Extract the (x, y) coordinate from the center of the cell holding the provided text.  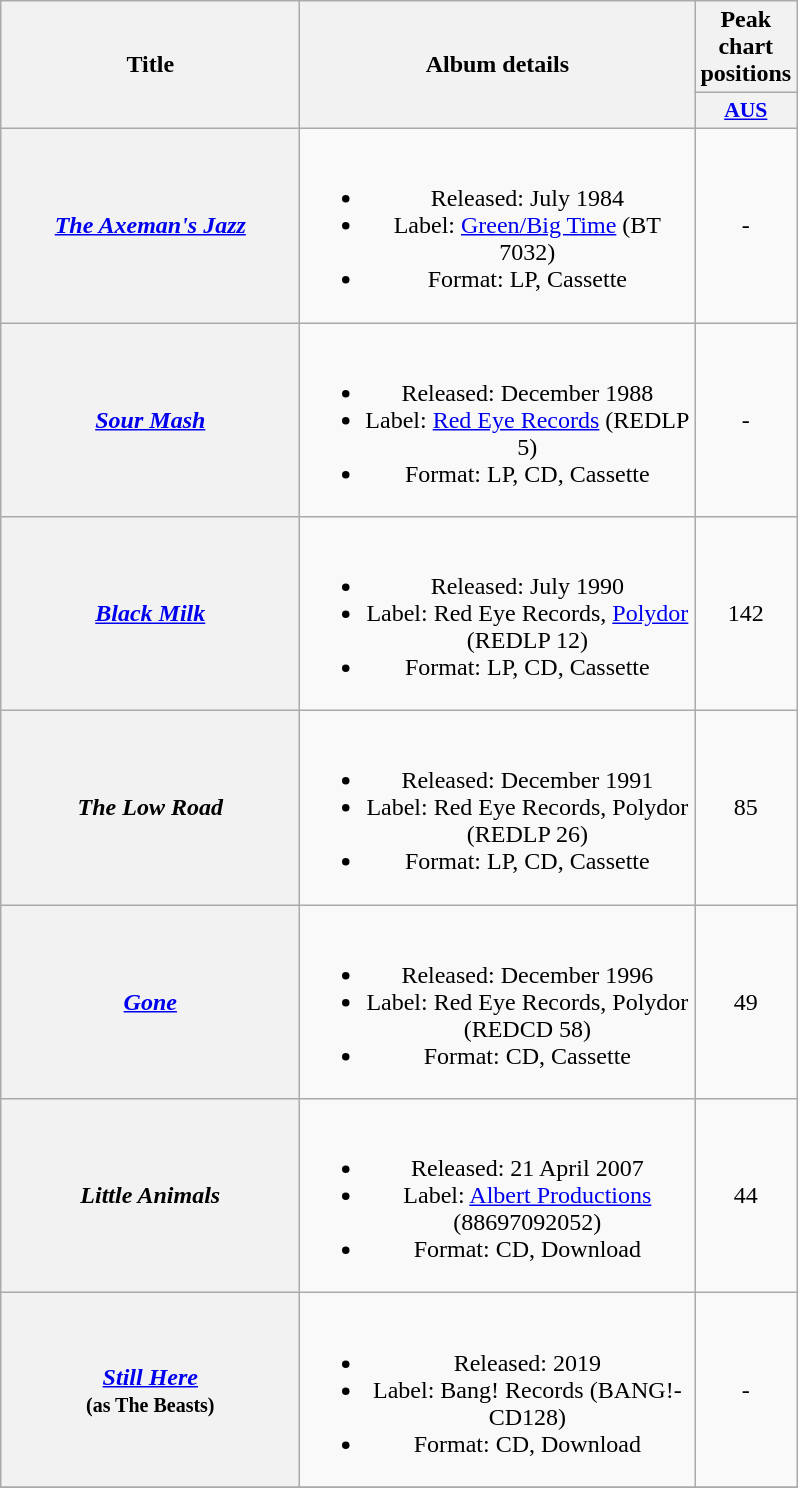
142 (746, 614)
44 (746, 1196)
Released: July 1984Label: Green/Big Time (BT 7032)Format: LP, Cassette (498, 225)
Released: 21 April 2007Label: Albert Productions (88697092052)Format: CD, Download (498, 1196)
Released: December 1996Label: Red Eye Records, Polydor (REDCD 58)Format: CD, Cassette (498, 1002)
AUS (746, 111)
Gone (150, 1002)
Released: December 1991Label: Red Eye Records, Polydor (REDLP 26)Format: LP, CD, Cassette (498, 808)
Little Animals (150, 1196)
Title (150, 65)
The Axeman's Jazz (150, 225)
Album details (498, 65)
Released: December 1988Label: Red Eye Records (REDLP 5)Format: LP, CD, Cassette (498, 419)
Still Here(as The Beasts) (150, 1390)
Released: July 1990Label: Red Eye Records, Polydor (REDLP 12)Format: LP, CD, Cassette (498, 614)
Black Milk (150, 614)
85 (746, 808)
Sour Mash (150, 419)
Released: 2019Label: Bang! Records (BANG!-CD128)Format: CD, Download (498, 1390)
Peak chart positions (746, 47)
49 (746, 1002)
The Low Road (150, 808)
